Return (x, y) of the center of cell containing provided text 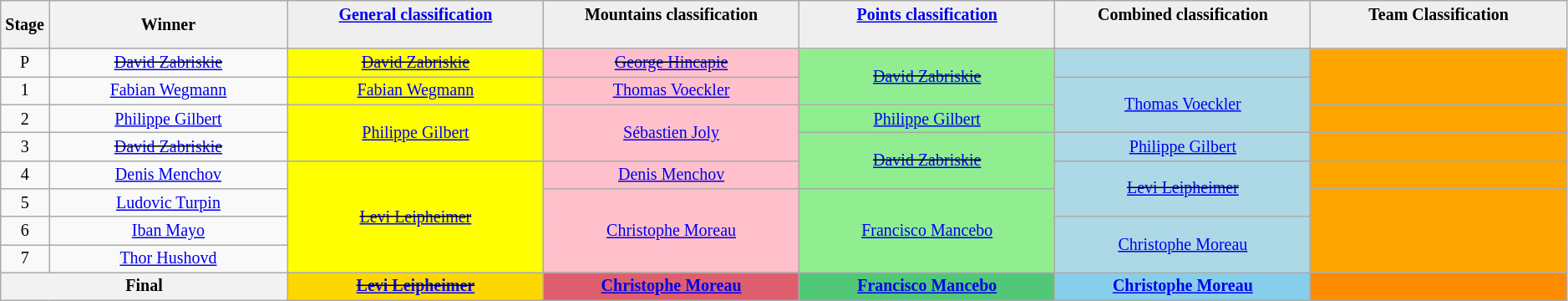
Ludovic Turpin (169, 202)
5 (25, 202)
Combined classification (1183, 25)
2 (25, 119)
P (25, 64)
4 (25, 174)
Final (145, 286)
6 (25, 231)
Sébastien Joly (671, 132)
Stage (25, 25)
7 (25, 259)
George Hincapie (671, 64)
Points classification (927, 25)
Winner (169, 25)
1 (25, 90)
3 (25, 147)
Team Classification (1439, 25)
Mountains classification (671, 25)
General classification (415, 25)
Iban Mayo (169, 231)
Thor Hushovd (169, 259)
